From the cell containing the given text, extract its center point as (X, Y) coordinate. 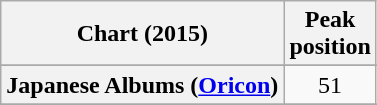
Chart (2015) (142, 34)
51 (330, 85)
Peakposition (330, 34)
Japanese Albums (Oricon) (142, 85)
